Output the (X, Y) coordinate of the center of the cell containing the given text.  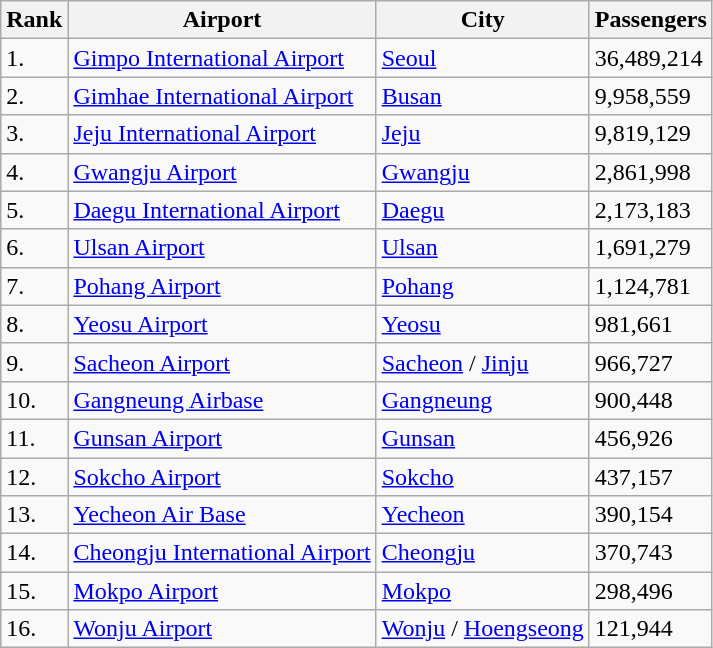
13. (34, 515)
9,958,559 (650, 96)
14. (34, 553)
Gangneung (482, 400)
Seoul (482, 58)
9,819,129 (650, 134)
City (482, 20)
Rank (34, 20)
437,157 (650, 477)
Sacheon Airport (222, 362)
Gunsan (482, 438)
Sokcho Airport (222, 477)
Gunsan Airport (222, 438)
16. (34, 629)
Jeju International Airport (222, 134)
Sacheon / Jinju (482, 362)
Yecheon (482, 515)
Gimhae International Airport (222, 96)
11. (34, 438)
390,154 (650, 515)
Yeosu Airport (222, 324)
Yecheon Air Base (222, 515)
1,691,279 (650, 248)
Cheongju International Airport (222, 553)
Yeosu (482, 324)
7. (34, 286)
3. (34, 134)
981,661 (650, 324)
Mokpo Airport (222, 591)
8. (34, 324)
900,448 (650, 400)
2. (34, 96)
10. (34, 400)
15. (34, 591)
456,926 (650, 438)
Gwangju (482, 172)
36,489,214 (650, 58)
Daegu (482, 210)
12. (34, 477)
4. (34, 172)
Gwangju Airport (222, 172)
1,124,781 (650, 286)
Jeju (482, 134)
Ulsan (482, 248)
Mokpo (482, 591)
Pohang Airport (222, 286)
121,944 (650, 629)
Ulsan Airport (222, 248)
9. (34, 362)
Passengers (650, 20)
Cheongju (482, 553)
298,496 (650, 591)
Pohang (482, 286)
Busan (482, 96)
6. (34, 248)
Sokcho (482, 477)
5. (34, 210)
Wonju / Hoengseong (482, 629)
Airport (222, 20)
370,743 (650, 553)
2,861,998 (650, 172)
Gimpo International Airport (222, 58)
Daegu International Airport (222, 210)
Gangneung Airbase (222, 400)
1. (34, 58)
Wonju Airport (222, 629)
966,727 (650, 362)
2,173,183 (650, 210)
